Locate the cell with the specified text and output its [X, Y] center coordinate. 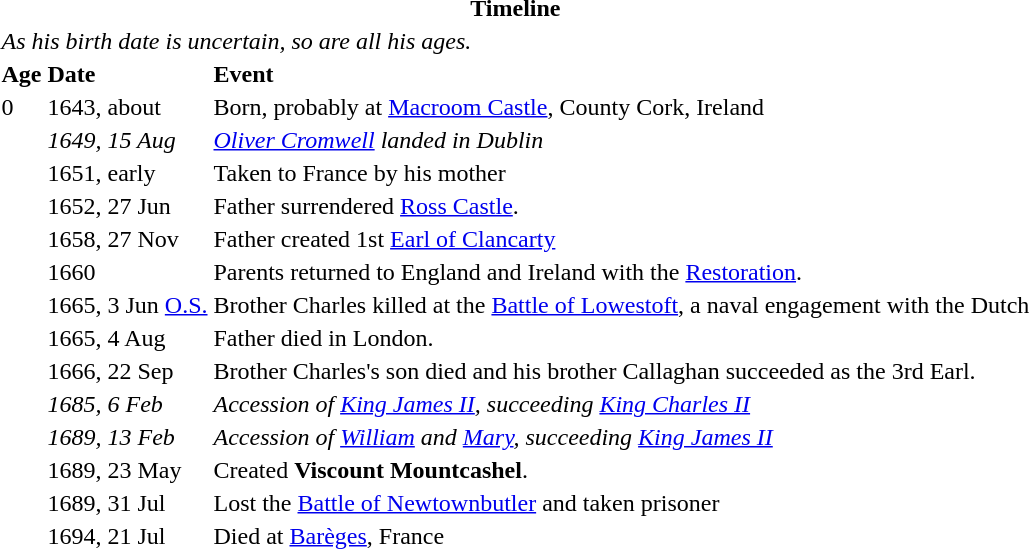
1652, 27 Jun [128, 206]
1665, 3 Jun O.S. [128, 305]
1689, 13 Feb [128, 437]
1658, 27 Nov [128, 239]
1649, 15 Aug [128, 140]
Date [128, 74]
1660 [128, 272]
0 [22, 107]
1665, 4 Aug [128, 338]
1666, 22 Sep [128, 371]
1643, about [128, 107]
Age [22, 74]
1651, early [128, 173]
1689, 23 May [128, 470]
1685, 6 Feb [128, 404]
1689, 31 Jul [128, 503]
